Detect which cell encompasses the target text, then output its (x, y) center coordinate. 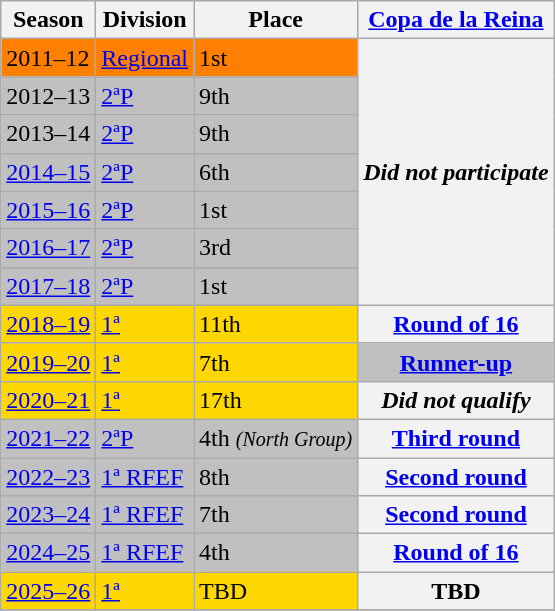
Copa de la Reina (456, 20)
2016–17 (48, 248)
Third round (456, 438)
2020–21 (48, 400)
Division (145, 20)
4th (276, 553)
17th (276, 400)
2017–18 (48, 286)
2018–19 (48, 324)
Season (48, 20)
2019–20 (48, 362)
2014–15 (48, 172)
Did not participate (456, 172)
3rd (276, 248)
2021–22 (48, 438)
Did not qualify (456, 400)
11th (276, 324)
8th (276, 477)
2013–14 (48, 134)
2012–13 (48, 96)
Place (276, 20)
2022–23 (48, 477)
2011–12 (48, 58)
2015–16 (48, 210)
2024–25 (48, 553)
Regional (145, 58)
6th (276, 172)
2025–26 (48, 591)
4th (North Group) (276, 438)
2023–24 (48, 515)
Runner-up (456, 362)
